Detect which cell encompasses the target text, then output its (x, y) center coordinate. 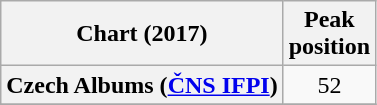
52 (329, 85)
Peakposition (329, 34)
Chart (2017) (142, 34)
Czech Albums (ČNS IFPI) (142, 85)
